Scan for the cell matching the given text and deliver its (x, y) coordinate at center. 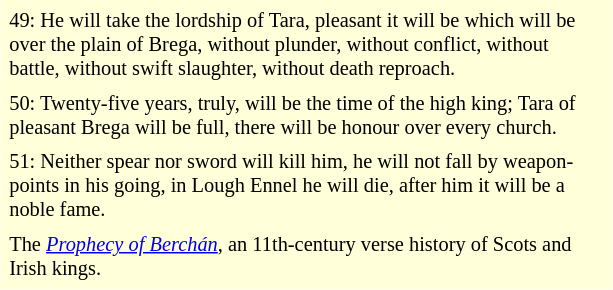
The Prophecy of Berchán, an 11th-century verse history of Scots and Irish kings. (306, 256)
50: Twenty-five years, truly, will be the time of the high king; Tara of pleasant Brega will be full, there will be honour over every church. (306, 116)
